Capture the cell that displays the provided text and extract its (x, y) central coordinate. 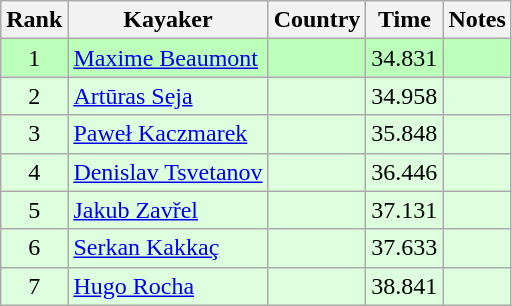
35.848 (404, 134)
5 (34, 210)
36.446 (404, 172)
Paweł Kaczmarek (168, 134)
7 (34, 286)
Kayaker (168, 20)
1 (34, 58)
37.131 (404, 210)
Country (317, 20)
34.958 (404, 96)
Time (404, 20)
Serkan Kakkaç (168, 248)
Artūras Seja (168, 96)
37.633 (404, 248)
6 (34, 248)
34.831 (404, 58)
3 (34, 134)
Jakub Zavřel (168, 210)
38.841 (404, 286)
Rank (34, 20)
2 (34, 96)
Maxime Beaumont (168, 58)
4 (34, 172)
Hugo Rocha (168, 286)
Denislav Tsvetanov (168, 172)
Notes (477, 20)
